Determine the [X, Y] coordinate at the center of the cell enclosing the given text.  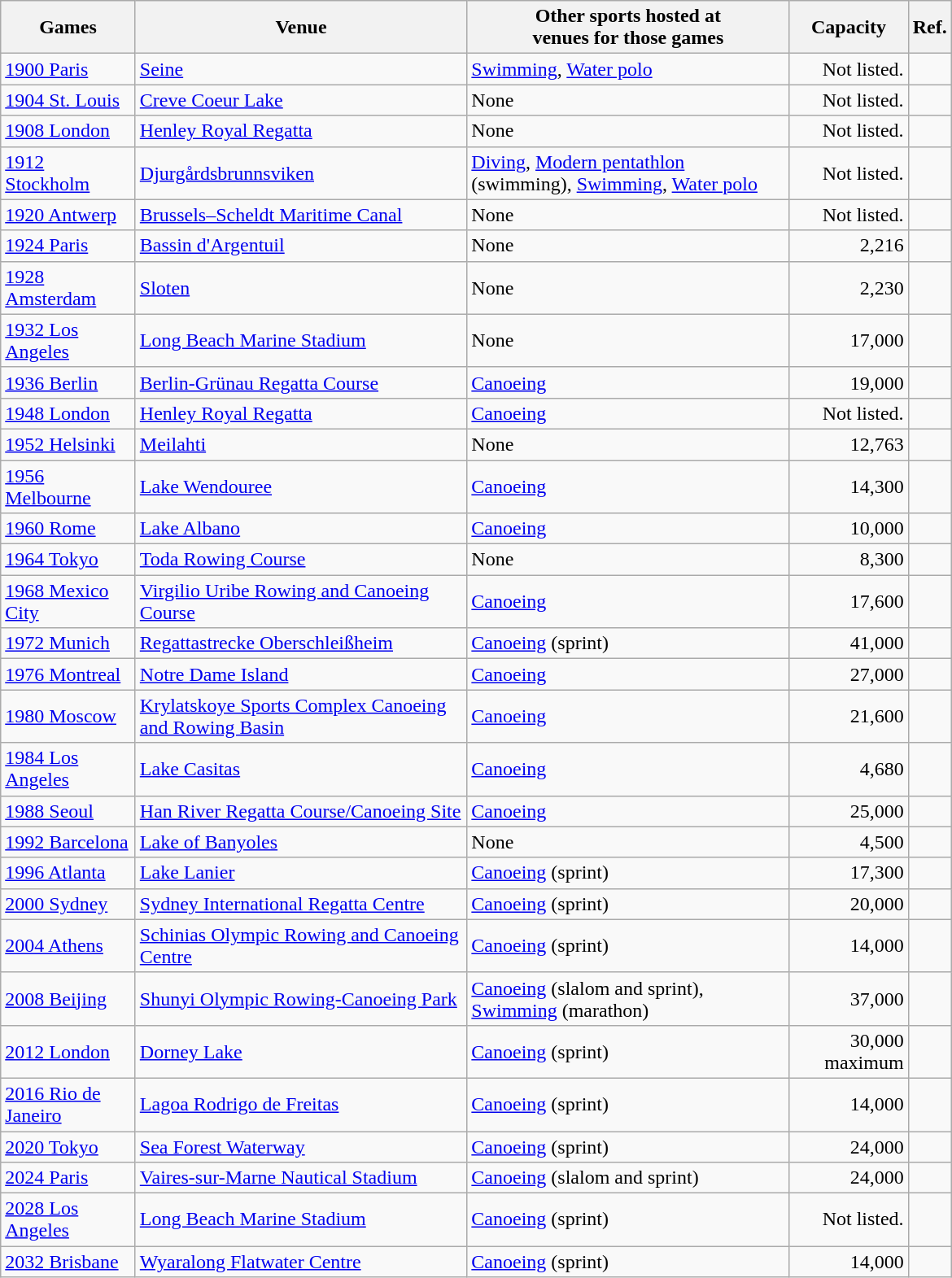
1948 London [68, 413]
1932 Los Angeles [68, 340]
4,500 [849, 842]
Wyaralong Flatwater Centre [301, 1262]
1928 Amsterdam [68, 288]
Berlin-Grünau Regatta Course [301, 382]
2,230 [849, 288]
1936 Berlin [68, 382]
2020 Tokyo [68, 1146]
Other sports hosted atvenues for those games [628, 28]
10,000 [849, 529]
Dorney Lake [301, 1051]
Notre Dame Island [301, 674]
30,000 maximum [849, 1051]
2000 Sydney [68, 904]
2028 Los Angeles [68, 1220]
1992 Barcelona [68, 842]
Vaires-sur-Marne Nautical Stadium [301, 1178]
Brussels–Scheldt Maritime Canal [301, 215]
1904 St. Louis [68, 100]
17,600 [849, 602]
Diving, Modern pentathlon (swimming), Swimming, Water polo [628, 172]
1988 Seoul [68, 811]
Schinias Olympic Rowing and Canoeing Centre [301, 945]
Creve Coeur Lake [301, 100]
Djurgårdsbrunnsviken [301, 172]
Canoeing (slalom and sprint), Swimming (marathon) [628, 999]
1912 Stockholm [68, 172]
2024 Paris [68, 1178]
2,216 [849, 246]
1964 Tokyo [68, 560]
1908 London [68, 131]
Venue [301, 28]
1952 Helsinki [68, 444]
1976 Montreal [68, 674]
Swimming, Water polo [628, 69]
Canoeing (slalom and sprint) [628, 1178]
8,300 [849, 560]
Sloten [301, 288]
2004 Athens [68, 945]
12,763 [849, 444]
Games [68, 28]
Virgilio Uribe Rowing and Canoeing Course [301, 602]
Regattastrecke Oberschleißheim [301, 643]
27,000 [849, 674]
Lake Albano [301, 529]
Sydney International Regatta Centre [301, 904]
Lake of Banyoles [301, 842]
1984 Los Angeles [68, 770]
Meilahti [301, 444]
41,000 [849, 643]
14,300 [849, 486]
4,680 [849, 770]
17,300 [849, 873]
1968 Mexico City [68, 602]
1980 Moscow [68, 716]
Han River Regatta Course/Canoeing Site [301, 811]
17,000 [849, 340]
Bassin d'Argentuil [301, 246]
19,000 [849, 382]
20,000 [849, 904]
Sea Forest Waterway [301, 1146]
37,000 [849, 999]
2012 London [68, 1051]
Lake Wendouree [301, 486]
Lake Lanier [301, 873]
Capacity [849, 28]
Lake Casitas [301, 770]
Shunyi Olympic Rowing-Canoeing Park [301, 999]
Lagoa Rodrigo de Freitas [301, 1105]
25,000 [849, 811]
1900 Paris [68, 69]
2032 Brisbane [68, 1262]
1924 Paris [68, 246]
Krylatskoye Sports Complex Canoeing and Rowing Basin [301, 716]
Seine [301, 69]
Ref. [929, 28]
1972 Munich [68, 643]
Toda Rowing Course [301, 560]
1956 Melbourne [68, 486]
1920 Antwerp [68, 215]
2016 Rio de Janeiro [68, 1105]
1960 Rome [68, 529]
1996 Atlanta [68, 873]
2008 Beijing [68, 999]
21,600 [849, 716]
